Search for the cell housing the specified text and yield its [X, Y] center coordinate. 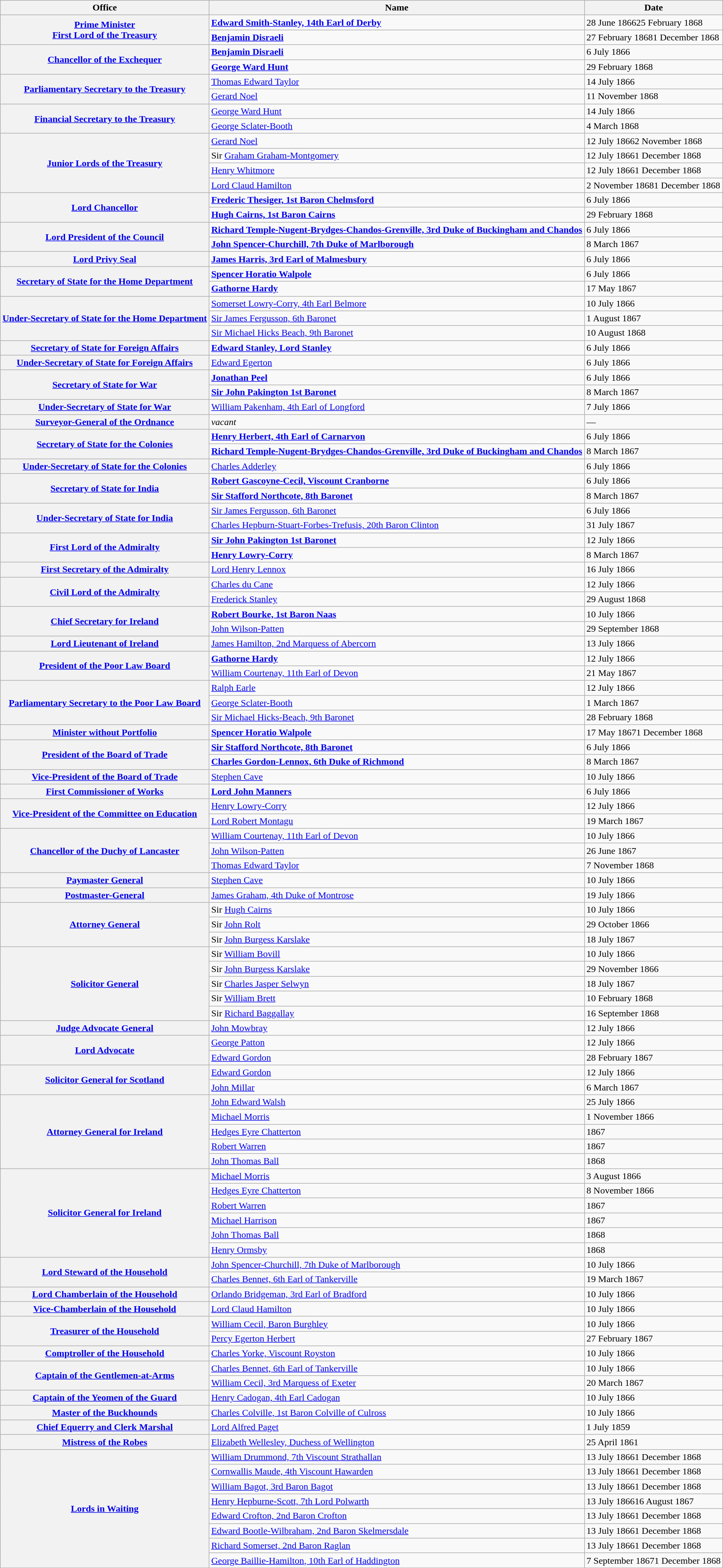
10 August 1868 [653, 333]
Ralph Earle [396, 688]
Comptroller of the Household [105, 1353]
Michael Harrison [396, 1220]
Frederic Thesiger, 1st Baron Chelmsford [396, 200]
Charles Hepburn-Stuart-Forbes-Trefusis, 20th Baron Clinton [396, 525]
Solicitor General for Ireland [105, 1213]
Minister without Portfolio [105, 732]
First Secretary of the Admiralty [105, 570]
Solicitor General [105, 984]
James Graham, 4th Duke of Montrose [396, 895]
Hugh Cairns, 1st Baron Cairns [396, 215]
James Hamilton, 2nd Marquess of Abercorn [396, 643]
Chancellor of the Duchy of Lancaster [105, 850]
Charles Yorke, Viscount Royston [396, 1353]
William Bagot, 3rd Baron Bagot [396, 1486]
Date [653, 8]
Parliamentary Secretary to the Treasury [105, 89]
Prime Minister First Lord of the Treasury [105, 30]
Sir Michael Hicks-Beach, 9th Baronet [396, 718]
Edward Crofton, 2nd Baron Crofton [396, 1516]
John Millar [396, 1087]
Henry Hepburne-Scott, 7th Lord Polwarth [396, 1501]
Charles du Cane [396, 584]
Sir Graham Graham-Montgomery [396, 155]
Lord President of the Council [105, 237]
17 May 1867 [653, 289]
4 March 1868 [653, 126]
25 April 1861 [653, 1442]
6 March 1867 [653, 1087]
Captain of the Yeomen of the Guard [105, 1398]
Sir William Brett [396, 998]
1 March 1867 [653, 703]
21 May 1867 [653, 673]
John Edward Walsh [396, 1102]
Charles Gordon-Lennox, 6th Duke of Richmond [396, 762]
Attorney General for Ireland [105, 1131]
29 August 1868 [653, 599]
Office [105, 8]
Sir Richard Baggallay [396, 1013]
Sir William Bovill [396, 954]
12 July 18662 November 1868 [653, 141]
Henry Ormsby [396, 1250]
Lord Lieutenant of Ireland [105, 643]
11 November 1868 [653, 96]
Master of the Buckhounds [105, 1413]
27 February 18681 December 1868 [653, 37]
27 February 1867 [653, 1338]
Henry Cadogan, 4th Earl Cadogan [396, 1398]
Sir Hugh Cairns [396, 910]
Lord John Manners [396, 791]
Secretary of State for the Home Department [105, 281]
7 September 18671 December 1868 [653, 1560]
13 July 186616 August 1867 [653, 1501]
Under-Secretary of State for India [105, 518]
29 October 1866 [653, 925]
Lords in Waiting [105, 1509]
Edward Smith-Stanley, 14th Earl of Derby [396, 23]
Jonathan Peel [396, 377]
26 June 1867 [653, 850]
Under-Secretary of State for the Home Department [105, 318]
Frederick Stanley [396, 599]
Lord Chancellor [105, 207]
20 March 1867 [653, 1383]
1 August 1867 [653, 318]
31 July 1867 [653, 525]
Treasurer of the Household [105, 1331]
29 September 1868 [653, 629]
Captain of the Gentlemen-at-Arms [105, 1375]
Financial Secretary to the Treasury [105, 118]
Somerset Lowry-Corry, 4th Earl Belmore [396, 303]
Henry Whitmore [396, 170]
Vice-President of the Committee on Education [105, 814]
Robert Gascoyne-Cecil, Viscount Cranborne [396, 481]
Edward Bootle-Wilbraham, 2nd Baron Skelmersdale [396, 1531]
16 July 1866 [653, 570]
Judge Advocate General [105, 1028]
Edward Egerton [396, 362]
Civil Lord of the Admiralty [105, 592]
Robert Bourke, 1st Baron Naas [396, 614]
13 July 1866 [653, 643]
Secretary of State for India [105, 488]
Solicitor General for Scotland [105, 1080]
Postmaster-General [105, 895]
vacant [396, 422]
1 July 1859 [653, 1427]
William Drummond, 7th Viscount Strathallan [396, 1457]
2 November 18681 December 1868 [653, 185]
17 May 18671 December 1868 [653, 732]
Richard Somerset, 2nd Baron Raglan [396, 1545]
10 February 1868 [653, 998]
Junior Lords of the Treasury [105, 163]
Vice-President of the Board of Trade [105, 777]
President of the Poor Law Board [105, 666]
Orlando Bridgeman, 3rd Earl of Bradford [396, 1294]
William Cecil, Baron Burghley [396, 1324]
Cornwallis Maude, 4th Viscount Hawarden [396, 1472]
Edward Stanley, Lord Stanley [396, 348]
First Commissioner of Works [105, 791]
Under-Secretary of State for War [105, 407]
George Patton [396, 1043]
Lord Alfred Paget [396, 1427]
25 July 1866 [653, 1102]
James Harris, 3rd Earl of Malmesbury [396, 259]
Vice-Chamberlain of the Household [105, 1309]
16 September 1868 [653, 1013]
Sir Charles Jasper Selwyn [396, 984]
First Lord of the Admiralty [105, 547]
Attorney General [105, 925]
Surveyor-General of the Ordnance [105, 422]
Mistress of the Robes [105, 1442]
Lord Henry Lennox [396, 570]
7 November 1868 [653, 865]
Paymaster General [105, 880]
John Mowbray [396, 1028]
William Cecil, 3rd Marquess of Exeter [396, 1383]
Charles Adderley [396, 466]
7 July 1866 [653, 407]
Lord Robert Montagu [396, 821]
Under-Secretary of State for the Colonies [105, 466]
Chancellor of the Exchequer [105, 59]
Secretary of State for War [105, 385]
George Baillie-Hamilton, 10th Earl of Haddington [396, 1560]
Charles Colville, 1st Baron Colville of Culross [396, 1413]
Lord Steward of the Household [105, 1272]
Lord Advocate [105, 1050]
8 November 1866 [653, 1191]
29 November 1866 [653, 969]
Chief Equerry and Clerk Marshal [105, 1427]
Percy Egerton Herbert [396, 1338]
Henry Herbert, 4th Earl of Carnarvon [396, 437]
19 July 1866 [653, 895]
Lord Chamberlain of the Household [105, 1294]
Sir John Rolt [396, 925]
Chief Secretary for Ireland [105, 621]
Secretary of State for Foreign Affairs [105, 348]
28 February 1868 [653, 718]
Sir Michael Hicks Beach, 9th Baronet [396, 333]
Parliamentary Secretary to the Poor Law Board [105, 703]
— [653, 422]
Lord Privy Seal [105, 259]
3 August 1866 [653, 1176]
William Pakenham, 4th Earl of Longford [396, 407]
28 February 1867 [653, 1058]
Name [396, 8]
Elizabeth Wellesley, Duchess of Wellington [396, 1442]
Under-Secretary of State for Foreign Affairs [105, 362]
President of the Board of Trade [105, 754]
28 June 186625 February 1868 [653, 23]
1 November 1866 [653, 1117]
Secretary of State for the Colonies [105, 444]
